Output the (x, y) coordinate of the center of the cell containing the given text.  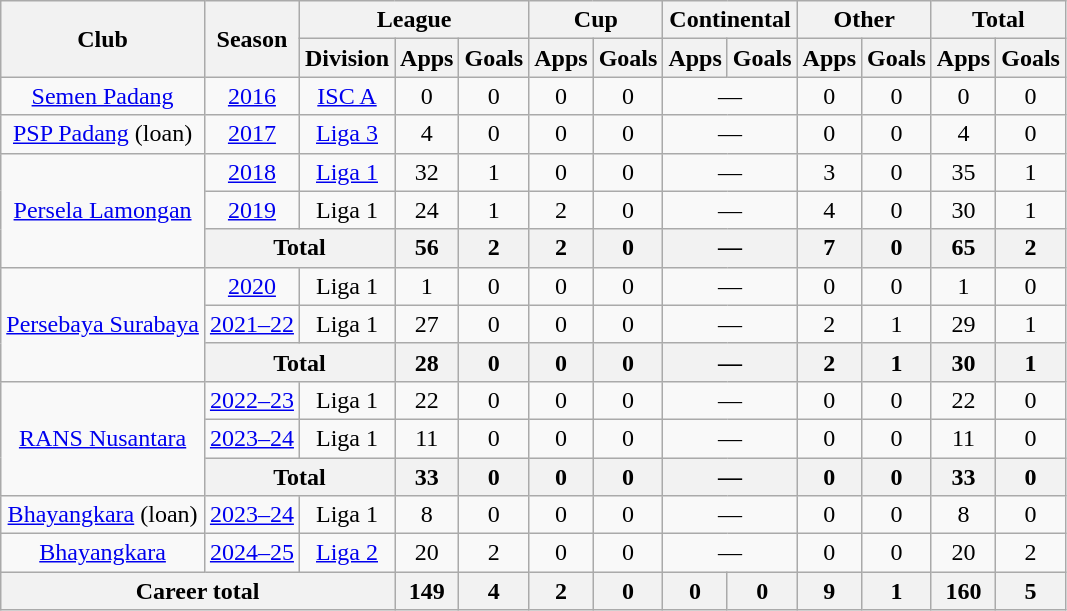
9 (829, 591)
Bhayangkara (103, 553)
2021–22 (252, 324)
2018 (252, 172)
Persela Lamongan (103, 210)
5 (1031, 591)
29 (963, 324)
2020 (252, 286)
32 (427, 172)
28 (427, 362)
Other (864, 20)
7 (829, 248)
Liga 2 (346, 553)
Semen Padang (103, 96)
3 (829, 172)
PSP Padang (loan) (103, 134)
2024–25 (252, 553)
Liga 3 (346, 134)
Division (346, 58)
Career total (198, 591)
2019 (252, 210)
2022–23 (252, 400)
35 (963, 172)
65 (963, 248)
149 (427, 591)
160 (963, 591)
2016 (252, 96)
League (414, 20)
2017 (252, 134)
Club (103, 39)
Season (252, 39)
Bhayangkara (loan) (103, 515)
RANS Nusantara (103, 438)
27 (427, 324)
Persebaya Surabaya (103, 324)
56 (427, 248)
Cup (596, 20)
24 (427, 210)
ISC A (346, 96)
Continental (730, 20)
